Output the [X, Y] coordinate of the center of the cell containing the given text.  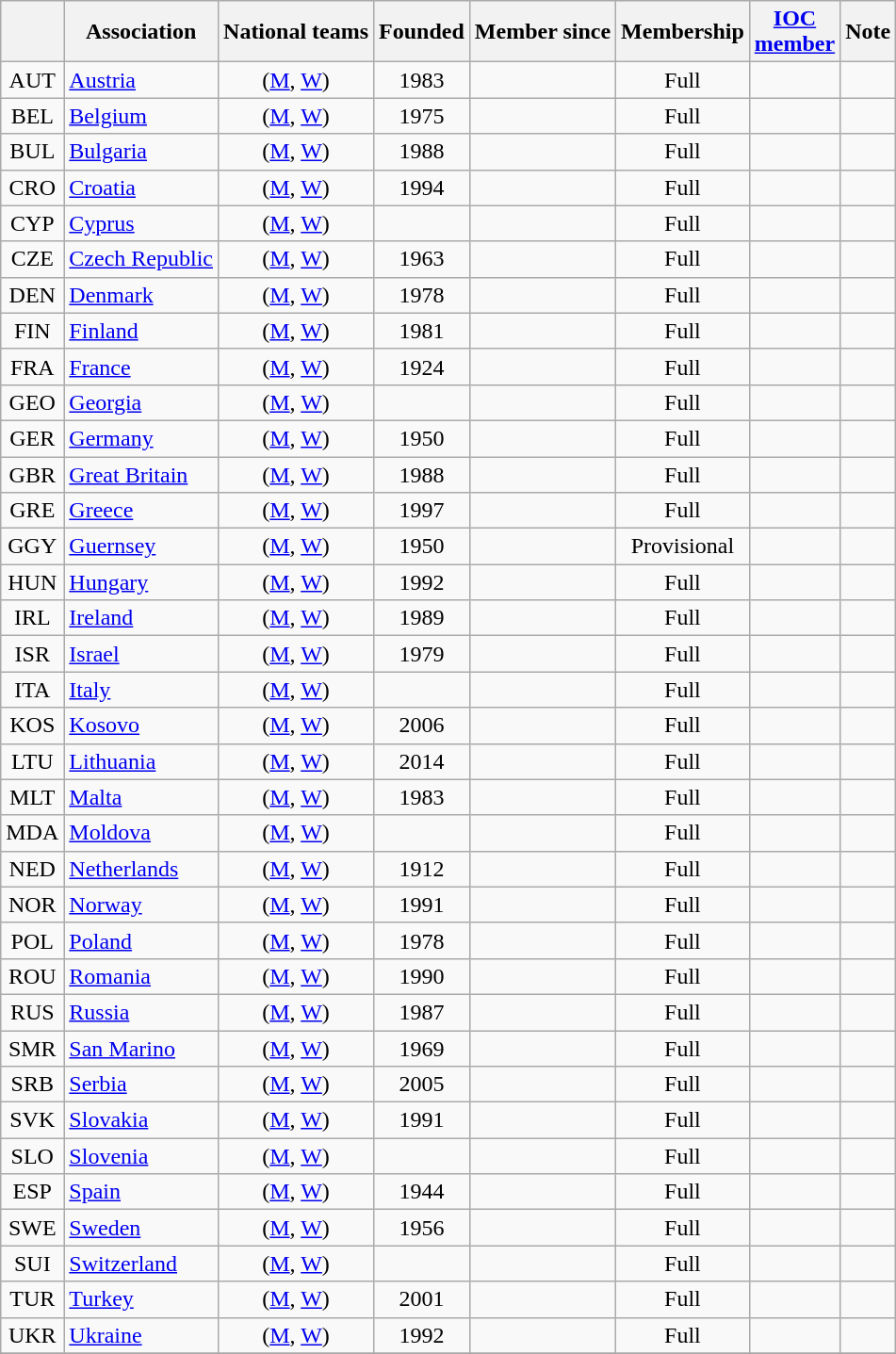
1989 [422, 618]
ROU [32, 976]
HUN [32, 582]
Hungary [141, 582]
1912 [422, 869]
Kosovo [141, 726]
GEO [32, 402]
Membership [683, 32]
Netherlands [141, 869]
Russia [141, 1012]
GGY [32, 546]
Croatia [141, 188]
Turkey [141, 1299]
CZE [32, 259]
MLT [32, 797]
1969 [422, 1049]
2005 [422, 1085]
FRA [32, 367]
2006 [422, 726]
Georgia [141, 402]
Slovenia [141, 1156]
IRL [32, 618]
IOC member [794, 32]
Austria [141, 80]
Spain [141, 1192]
National teams [296, 32]
Guernsey [141, 546]
Ireland [141, 618]
Note [869, 32]
Lithuania [141, 761]
GER [32, 438]
Ukraine [141, 1335]
DEN [32, 295]
SVK [32, 1120]
SRB [32, 1085]
1990 [422, 976]
Provisional [683, 546]
Moldova [141, 833]
1994 [422, 188]
1987 [422, 1012]
KOS [32, 726]
FIN [32, 331]
Slovakia [141, 1120]
RUS [32, 1012]
ISR [32, 654]
MDA [32, 833]
1956 [422, 1228]
Germany [141, 438]
1924 [422, 367]
Romania [141, 976]
AUT [32, 80]
UKR [32, 1335]
Malta [141, 797]
Switzerland [141, 1264]
ESP [32, 1192]
SUI [32, 1264]
Israel [141, 654]
SLO [32, 1156]
TUR [32, 1299]
Association [141, 32]
CYP [32, 223]
GRE [32, 511]
Czech Republic [141, 259]
Poland [141, 940]
Greece [141, 511]
BEL [32, 116]
1963 [422, 259]
1975 [422, 116]
NOR [32, 905]
2001 [422, 1299]
1981 [422, 331]
1944 [422, 1192]
France [141, 367]
BUL [32, 152]
Cyprus [141, 223]
1979 [422, 654]
Great Britain [141, 474]
SWE [32, 1228]
Italy [141, 690]
Norway [141, 905]
Bulgaria [141, 152]
SMR [32, 1049]
Founded [422, 32]
Serbia [141, 1085]
POL [32, 940]
Finland [141, 331]
NED [32, 869]
Sweden [141, 1228]
LTU [32, 761]
CRO [32, 188]
GBR [32, 474]
Belgium [141, 116]
ITA [32, 690]
Denmark [141, 295]
San Marino [141, 1049]
1997 [422, 511]
2014 [422, 761]
Member since [543, 32]
